For the text-containing cell, return its midpoint in (x, y) coordinate format. 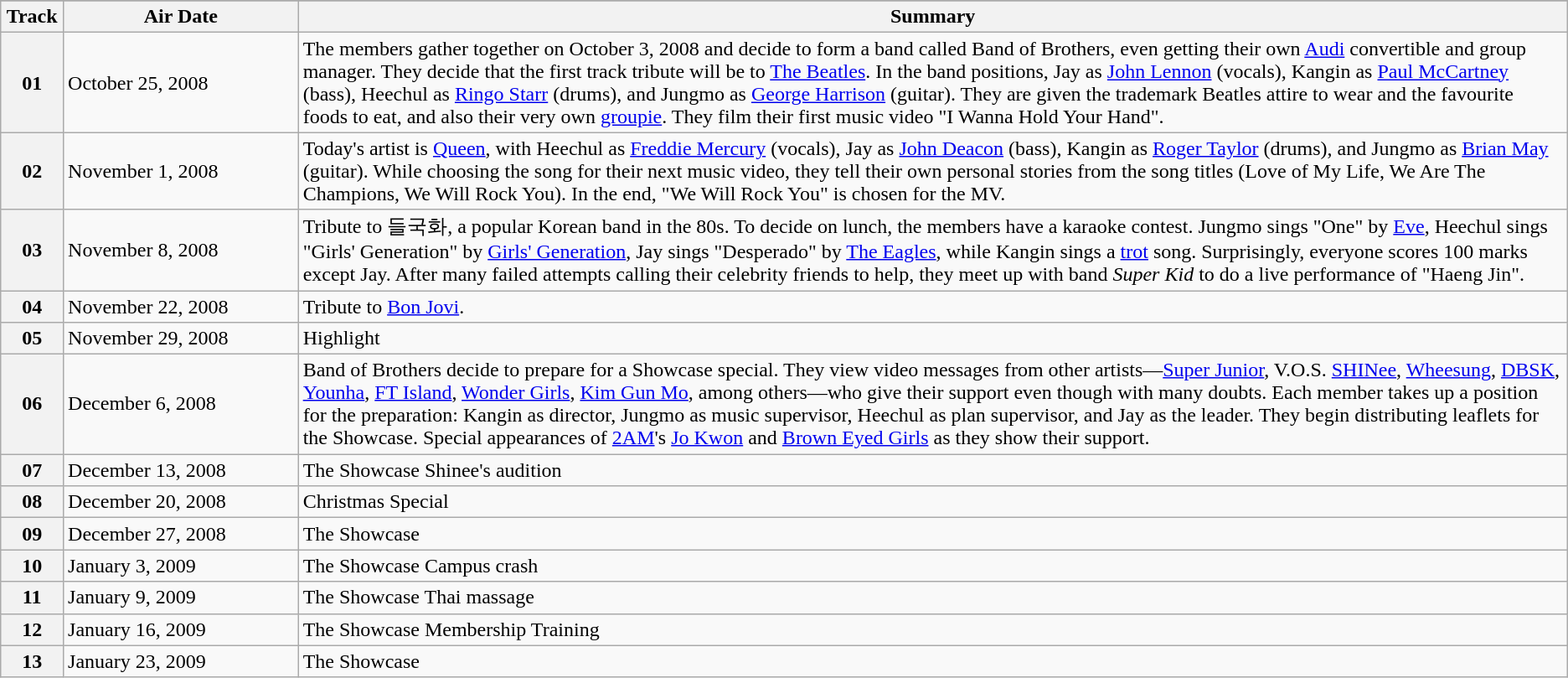
Highlight (933, 339)
Track (32, 17)
Tribute to Bon Jovi. (933, 306)
November 1, 2008 (181, 171)
January 23, 2009 (181, 661)
12 (32, 629)
November 8, 2008 (181, 250)
The Showcase Membership Training (933, 629)
06 (32, 404)
December 6, 2008 (181, 404)
January 16, 2009 (181, 629)
13 (32, 661)
03 (32, 250)
The Showcase Shinee's audition (933, 470)
November 29, 2008 (181, 339)
07 (32, 470)
The Showcase Thai massage (933, 598)
November 22, 2008 (181, 306)
Summary (933, 17)
04 (32, 306)
10 (32, 566)
05 (32, 339)
09 (32, 534)
December 20, 2008 (181, 502)
December 27, 2008 (181, 534)
October 25, 2008 (181, 82)
08 (32, 502)
11 (32, 598)
January 3, 2009 (181, 566)
Christmas Special (933, 502)
January 9, 2009 (181, 598)
Air Date (181, 17)
02 (32, 171)
The Showcase Campus crash (933, 566)
December 13, 2008 (181, 470)
01 (32, 82)
